Locate the cell with the specified text and output its [x, y] center coordinate. 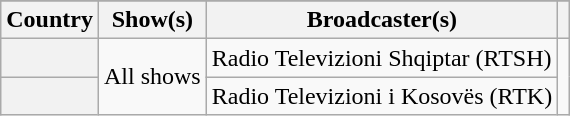
Show(s) [152, 20]
Broadcaster(s) [382, 20]
All shows [152, 77]
Radio Televizioni i Kosovës (RTK) [382, 96]
Country [50, 20]
Radio Televizioni Shqiptar (RTSH) [382, 58]
